Capture the cell that displays the provided text and extract its (x, y) central coordinate. 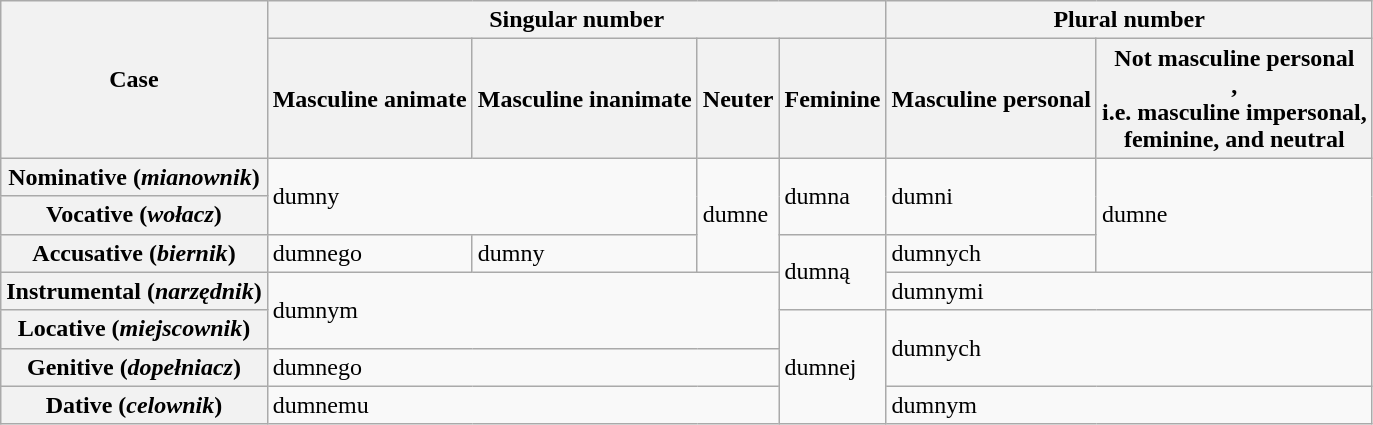
Locative (miejscownik) (134, 329)
dumni (991, 196)
Not masculine personal , i.e. masculine impersonal, feminine, and neutral (1234, 98)
dumnymi (1129, 291)
Case (134, 80)
dumna (832, 196)
dumną (832, 272)
Masculine animate (370, 98)
Masculine personal (991, 98)
Accusative (biernik) (134, 253)
dumnemu (523, 405)
Nominative (mianownik) (134, 177)
Singular number (576, 20)
Vocative (wołacz) (134, 215)
dumnej (832, 367)
Plural number (1129, 20)
Neuter (738, 98)
Dative (celownik) (134, 405)
Feminine (832, 98)
Genitive (dopełniacz) (134, 367)
Instrumental (narzędnik) (134, 291)
Masculine inanimate (584, 98)
